Search for the cell housing the specified text and yield its [X, Y] center coordinate. 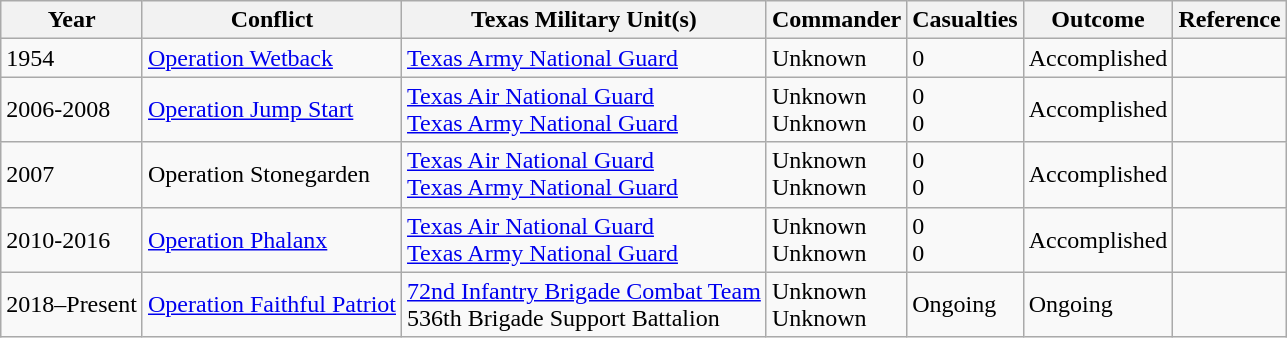
1954 [72, 58]
Year [72, 20]
Unknown [836, 58]
2006-2008 [72, 110]
Reference [1230, 20]
Outcome [1098, 20]
Operation Phalanx [272, 240]
Conflict [272, 20]
Texas Army National Guard [584, 58]
72nd Infantry Brigade Combat Team536th Brigade Support Battalion [584, 304]
2010-2016 [72, 240]
Operation Stonegarden [272, 174]
2007 [72, 174]
Operation Jump Start [272, 110]
Commander [836, 20]
Operation Faithful Patriot [272, 304]
0 [965, 58]
Operation Wetback [272, 58]
Casualties [965, 20]
2018–Present [72, 304]
Texas Military Unit(s) [584, 20]
